From the cell containing the given text, extract its center point as [X, Y] coordinate. 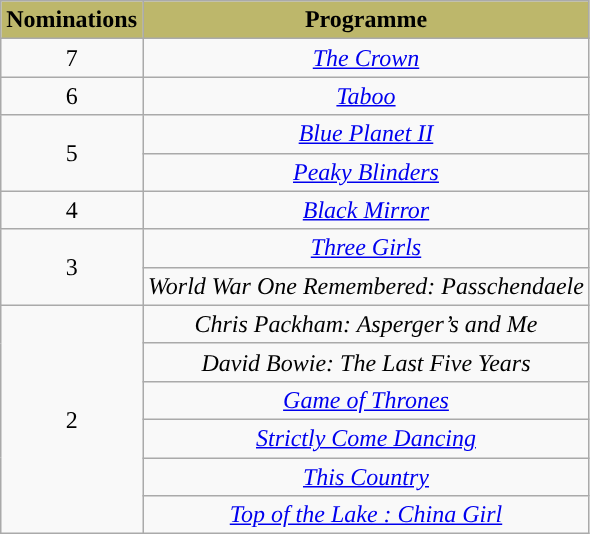
2 [72, 419]
Blue Planet II [366, 134]
3 [72, 267]
Nominations [72, 20]
Strictly Come Dancing [366, 438]
5 [72, 153]
Black Mirror [366, 210]
7 [72, 58]
World War One Remembered: Passchendaele [366, 286]
6 [72, 96]
Three Girls [366, 248]
Chris Packham: Asperger’s and Me [366, 324]
This Country [366, 477]
David Bowie: The Last Five Years [366, 362]
Taboo [366, 96]
Programme [366, 20]
The Crown [366, 58]
Game of Thrones [366, 400]
Top of the Lake : China Girl [366, 515]
Peaky Blinders [366, 172]
4 [72, 210]
